For the text-containing cell, return its midpoint in (X, Y) coordinate format. 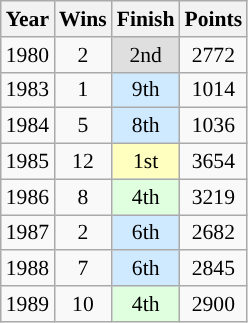
2682 (214, 233)
Year (28, 19)
1036 (214, 126)
2nd (146, 55)
7 (83, 269)
8th (146, 126)
3654 (214, 162)
2900 (214, 304)
1014 (214, 90)
9th (146, 90)
1985 (28, 162)
1986 (28, 197)
2845 (214, 269)
Wins (83, 19)
1980 (28, 55)
Finish (146, 19)
5 (83, 126)
1 (83, 90)
1st (146, 162)
12 (83, 162)
2772 (214, 55)
1987 (28, 233)
8 (83, 197)
1984 (28, 126)
1983 (28, 90)
Points (214, 19)
1988 (28, 269)
1989 (28, 304)
10 (83, 304)
3219 (214, 197)
